Find where the given text appears and provide that cell's center as (x, y) coordinate. 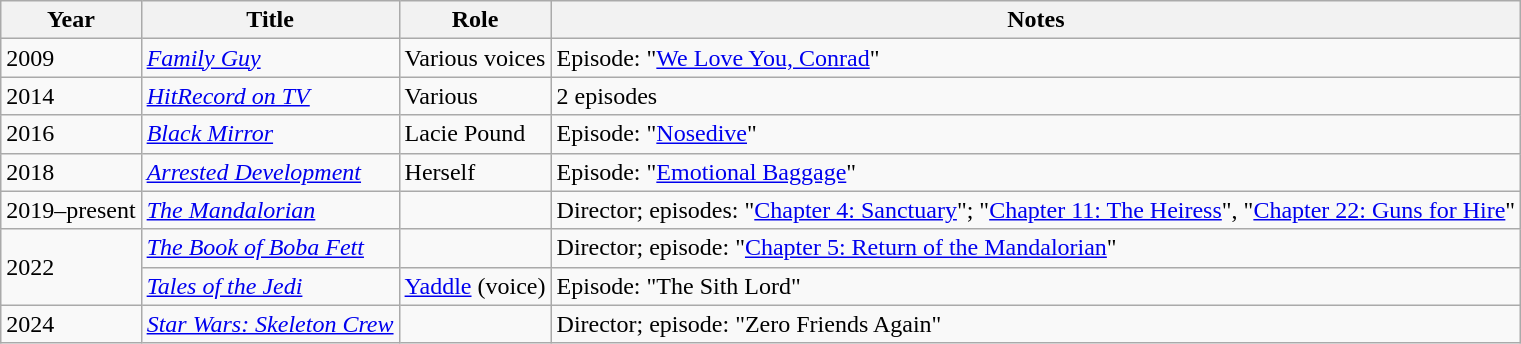
2024 (71, 324)
Year (71, 20)
The Mandalorian (270, 210)
2016 (71, 134)
Various voices (475, 58)
Star Wars: Skeleton Crew (270, 324)
Herself (475, 172)
Episode: "We Love You, Conrad" (1036, 58)
2019–present (71, 210)
2009 (71, 58)
Title (270, 20)
Family Guy (270, 58)
2014 (71, 96)
Director; episode: "Zero Friends Again" (1036, 324)
Episode: "The Sith Lord" (1036, 286)
Black Mirror (270, 134)
Tales of the Jedi (270, 286)
Lacie Pound (475, 134)
2 episodes (1036, 96)
Arrested Development (270, 172)
The Book of Boba Fett (270, 248)
HitRecord on TV (270, 96)
Episode: "Nosedive" (1036, 134)
Director; episode: "Chapter 5: Return of the Mandalorian" (1036, 248)
Various (475, 96)
2018 (71, 172)
Episode: "Emotional Baggage" (1036, 172)
Notes (1036, 20)
Director; episodes: "Chapter 4: Sanctuary"; "Chapter 11: The Heiress", "Chapter 22: Guns for Hire" (1036, 210)
Role (475, 20)
2022 (71, 267)
Yaddle (voice) (475, 286)
